Detect which cell encompasses the target text, then output its [x, y] center coordinate. 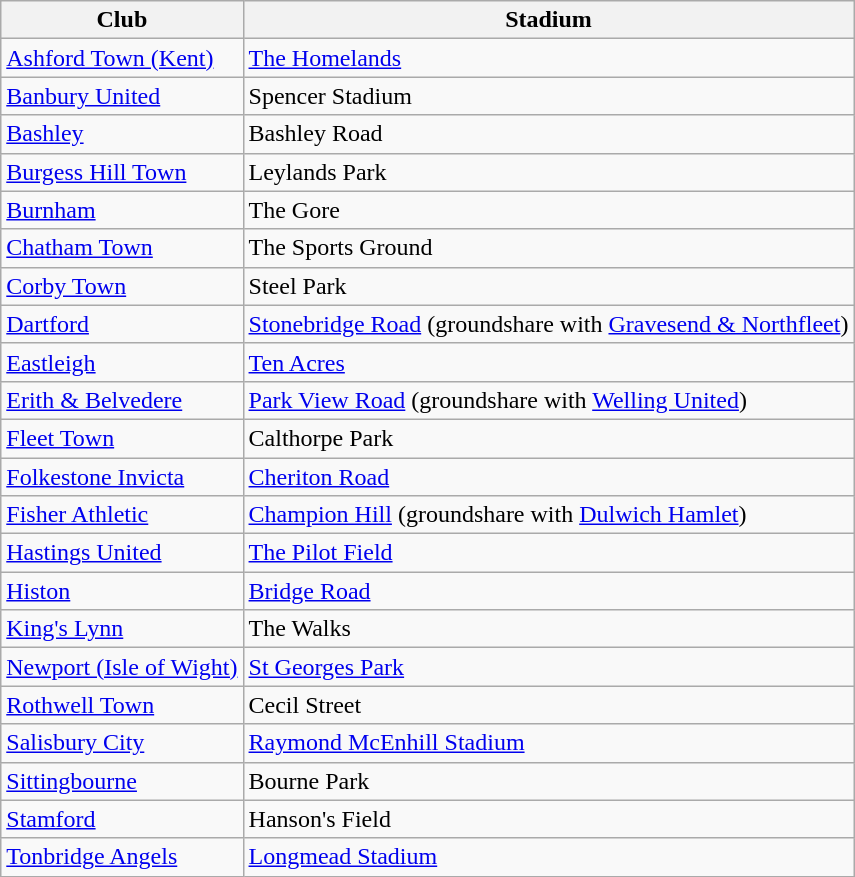
Hastings United [122, 553]
The Homelands [548, 58]
Sittingbourne [122, 781]
Longmead Stadium [548, 857]
Cheriton Road [548, 477]
Stonebridge Road (groundshare with Gravesend & Northfleet) [548, 324]
Park View Road (groundshare with Welling United) [548, 400]
Bourne Park [548, 781]
Banbury United [122, 96]
Burnham [122, 210]
Dartford [122, 324]
The Pilot Field [548, 553]
Stamford [122, 819]
The Walks [548, 629]
The Gore [548, 210]
Histon [122, 591]
King's Lynn [122, 629]
Fisher Athletic [122, 515]
Fleet Town [122, 438]
Ashford Town (Kent) [122, 58]
Raymond McEnhill Stadium [548, 743]
Stadium [548, 20]
Erith & Belvedere [122, 400]
The Sports Ground [548, 248]
Folkestone Invicta [122, 477]
Bashley [122, 134]
Tonbridge Angels [122, 857]
Calthorpe Park [548, 438]
Spencer Stadium [548, 96]
Steel Park [548, 286]
Newport (Isle of Wight) [122, 667]
Leylands Park [548, 172]
St Georges Park [548, 667]
Chatham Town [122, 248]
Cecil Street [548, 705]
Bashley Road [548, 134]
Salisbury City [122, 743]
Club [122, 20]
Hanson's Field [548, 819]
Burgess Hill Town [122, 172]
Corby Town [122, 286]
Rothwell Town [122, 705]
Eastleigh [122, 362]
Ten Acres [548, 362]
Champion Hill (groundshare with Dulwich Hamlet) [548, 515]
Bridge Road [548, 591]
